Detect which cell encompasses the target text, then output its [x, y] center coordinate. 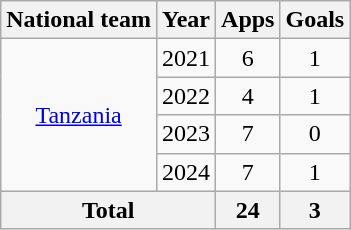
2021 [186, 58]
Apps [248, 20]
Total [108, 210]
0 [315, 134]
Tanzania [79, 115]
6 [248, 58]
2024 [186, 172]
Year [186, 20]
Goals [315, 20]
2022 [186, 96]
3 [315, 210]
2023 [186, 134]
4 [248, 96]
24 [248, 210]
National team [79, 20]
